Find where the given text appears and provide that cell's center as [x, y] coordinate. 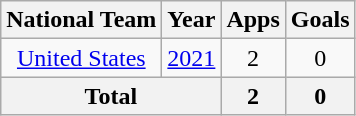
United States [82, 58]
Year [192, 20]
Goals [320, 20]
2021 [192, 58]
Apps [253, 20]
National Team [82, 20]
Total [111, 96]
